Find where the given text appears and provide that cell's center as (x, y) coordinate. 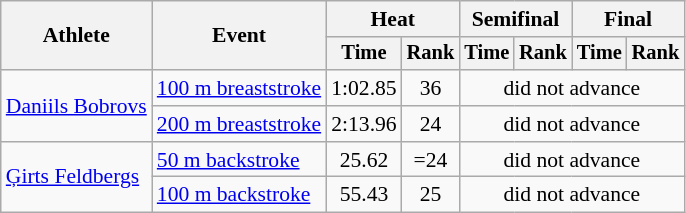
25 (431, 195)
Semifinal (515, 19)
25.62 (364, 160)
24 (431, 124)
200 m breaststroke (239, 124)
100 m backstroke (239, 195)
Ģirts Feldbergs (76, 178)
Final (628, 19)
1:02.85 (364, 88)
Daniils Bobrovs (76, 106)
Heat (392, 19)
=24 (431, 160)
Athlete (76, 36)
36 (431, 88)
2:13.96 (364, 124)
Event (239, 36)
55.43 (364, 195)
50 m backstroke (239, 160)
100 m breaststroke (239, 88)
